Locate the cell with the specified text and output its (x, y) center coordinate. 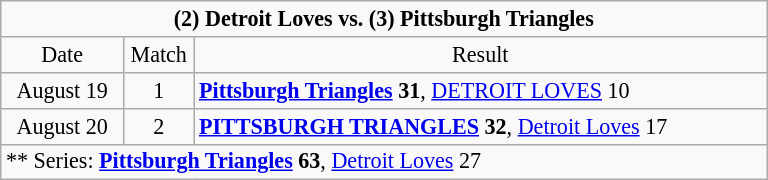
1 (159, 90)
** Series: Pittsburgh Triangles 63, Detroit Loves 27 (384, 162)
PITTSBURGH TRIANGLES 32, Detroit Loves 17 (480, 126)
2 (159, 126)
Date (62, 54)
(2) Detroit Loves vs. (3) Pittsburgh Triangles (384, 18)
Pittsburgh Triangles 31, DETROIT LOVES 10 (480, 90)
August 19 (62, 90)
August 20 (62, 126)
Result (480, 54)
Match (159, 54)
